Identify which cell holds the provided text, then report its [x, y] central coordinate. 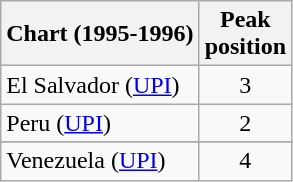
El Salvador (UPI) [100, 85]
Peakposition [245, 34]
Venezuela (UPI) [100, 161]
2 [245, 123]
4 [245, 161]
Peru (UPI) [100, 123]
Chart (1995-1996) [100, 34]
3 [245, 85]
